Identify which cell holds the provided text, then report its (X, Y) central coordinate. 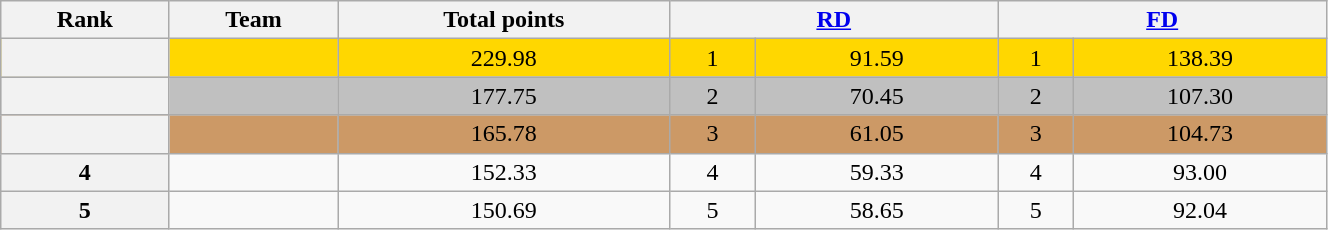
107.30 (1200, 96)
138.39 (1200, 58)
RD (834, 20)
FD (1162, 20)
Total points (504, 20)
61.05 (876, 134)
Team (254, 20)
152.33 (504, 172)
104.73 (1200, 134)
91.59 (876, 58)
Rank (85, 20)
229.98 (504, 58)
59.33 (876, 172)
177.75 (504, 96)
93.00 (1200, 172)
58.65 (876, 210)
150.69 (504, 210)
92.04 (1200, 210)
165.78 (504, 134)
70.45 (876, 96)
